Capture the cell that displays the provided text and extract its (x, y) central coordinate. 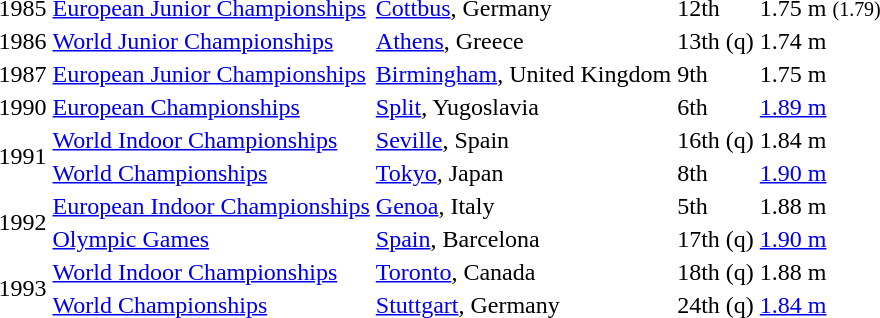
European Indoor Championships (211, 206)
9th (716, 74)
European Championships (211, 107)
World Championships (211, 173)
European Junior Championships (211, 74)
Tokyo, Japan (523, 173)
17th (q) (716, 239)
6th (716, 107)
5th (716, 206)
8th (716, 173)
13th (q) (716, 41)
16th (q) (716, 140)
Birmingham, United Kingdom (523, 74)
Athens, Greece (523, 41)
Split, Yugoslavia (523, 107)
Toronto, Canada (523, 272)
Seville, Spain (523, 140)
18th (q) (716, 272)
Genoa, Italy (523, 206)
World Junior Championships (211, 41)
Spain, Barcelona (523, 239)
Olympic Games (211, 239)
